Output the (X, Y) coordinate of the center of the cell containing the given text.  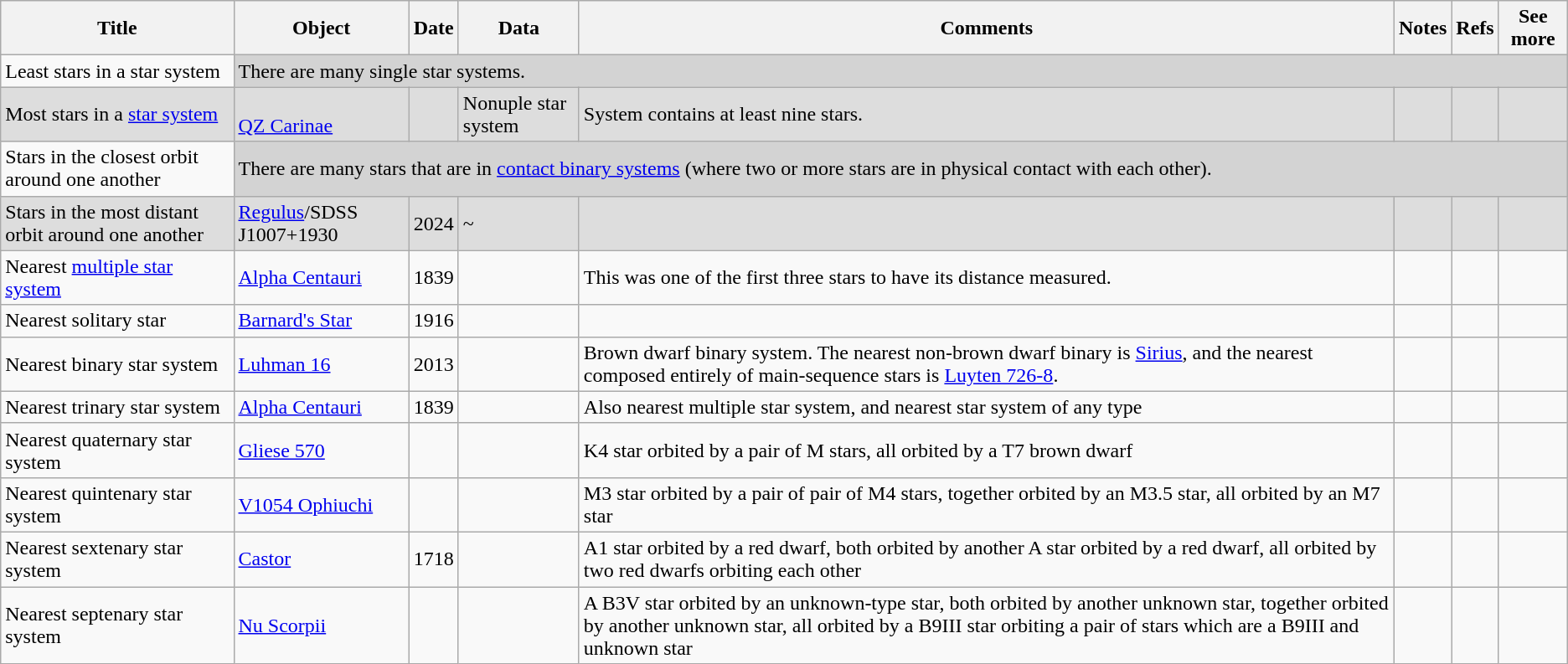
System contains at least nine stars. (987, 114)
A1 star orbited by a red dwarf, both orbited by another A star orbited by a red dwarf, all orbited by two red dwarfs orbiting each other (987, 559)
See more (1533, 28)
Notes (1422, 28)
Nearest trinary star system (117, 407)
Brown dwarf binary system. The nearest non-brown dwarf binary is Sirius, and the nearest composed entirely of main-sequence stars is Luyten 726-8. (987, 363)
K4 star orbited by a pair of M stars, all orbited by a T7 brown dwarf (987, 450)
2013 (434, 363)
Nearest multiple star system (117, 278)
Stars in the closest orbit around one another (117, 169)
Nonuple star system (518, 114)
Nearest quaternary star system (117, 450)
V1054 Ophiuchi (322, 504)
Most stars in a star system (117, 114)
Least stars in a star system (117, 71)
1718 (434, 559)
2024 (434, 223)
Nearest septenary star system (117, 625)
Barnard's Star (322, 321)
Nearest solitary star (117, 321)
Nearest quintenary star system (117, 504)
Castor (322, 559)
QZ Carinae (322, 114)
Also nearest multiple star system, and nearest star system of any type (987, 407)
Date (434, 28)
Nearest sextenary star system (117, 559)
1916 (434, 321)
Gliese 570 (322, 450)
This was one of the first three stars to have its distance measured. (987, 278)
Comments (987, 28)
Data (518, 28)
Nu Scorpii (322, 625)
Title (117, 28)
~ (518, 223)
There are many single star systems. (900, 71)
Luhman 16 (322, 363)
Nearest binary star system (117, 363)
There are many stars that are in contact binary systems (where two or more stars are in physical contact with each other). (900, 169)
Object (322, 28)
Refs (1475, 28)
Stars in the most distant orbit around one another (117, 223)
Regulus/SDSS J1007+1930 (322, 223)
M3 star orbited by a pair of pair of M4 stars, together orbited by an M3.5 star, all orbited by an M7 star (987, 504)
